Find where the given text appears and provide that cell's center as [x, y] coordinate. 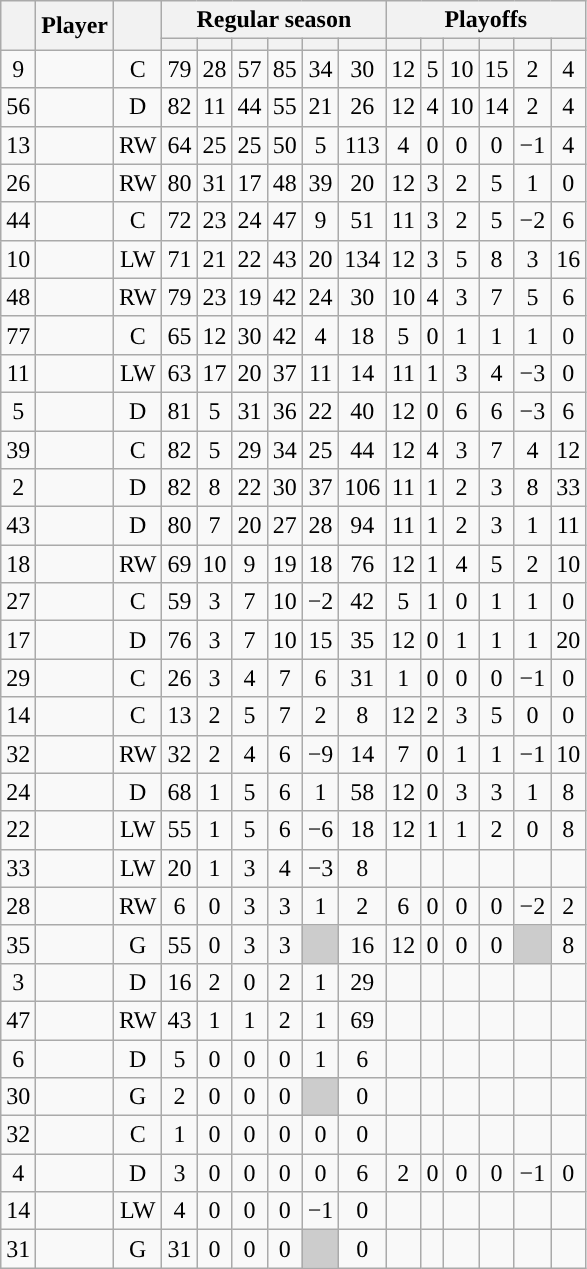
50 [284, 145]
−9 [320, 754]
81 [180, 411]
72 [180, 221]
Playoffs [486, 20]
113 [362, 145]
68 [180, 792]
36 [284, 411]
56 [18, 107]
106 [362, 488]
64 [180, 145]
63 [180, 373]
71 [180, 259]
51 [362, 221]
134 [362, 259]
77 [18, 335]
57 [250, 69]
59 [180, 602]
40 [362, 411]
58 [362, 792]
65 [180, 335]
−6 [320, 830]
Player [75, 26]
85 [284, 69]
Regular season [274, 20]
94 [362, 526]
